Pinpoint the cell where the given text exists, returning its (x, y) midpoint coordinate. 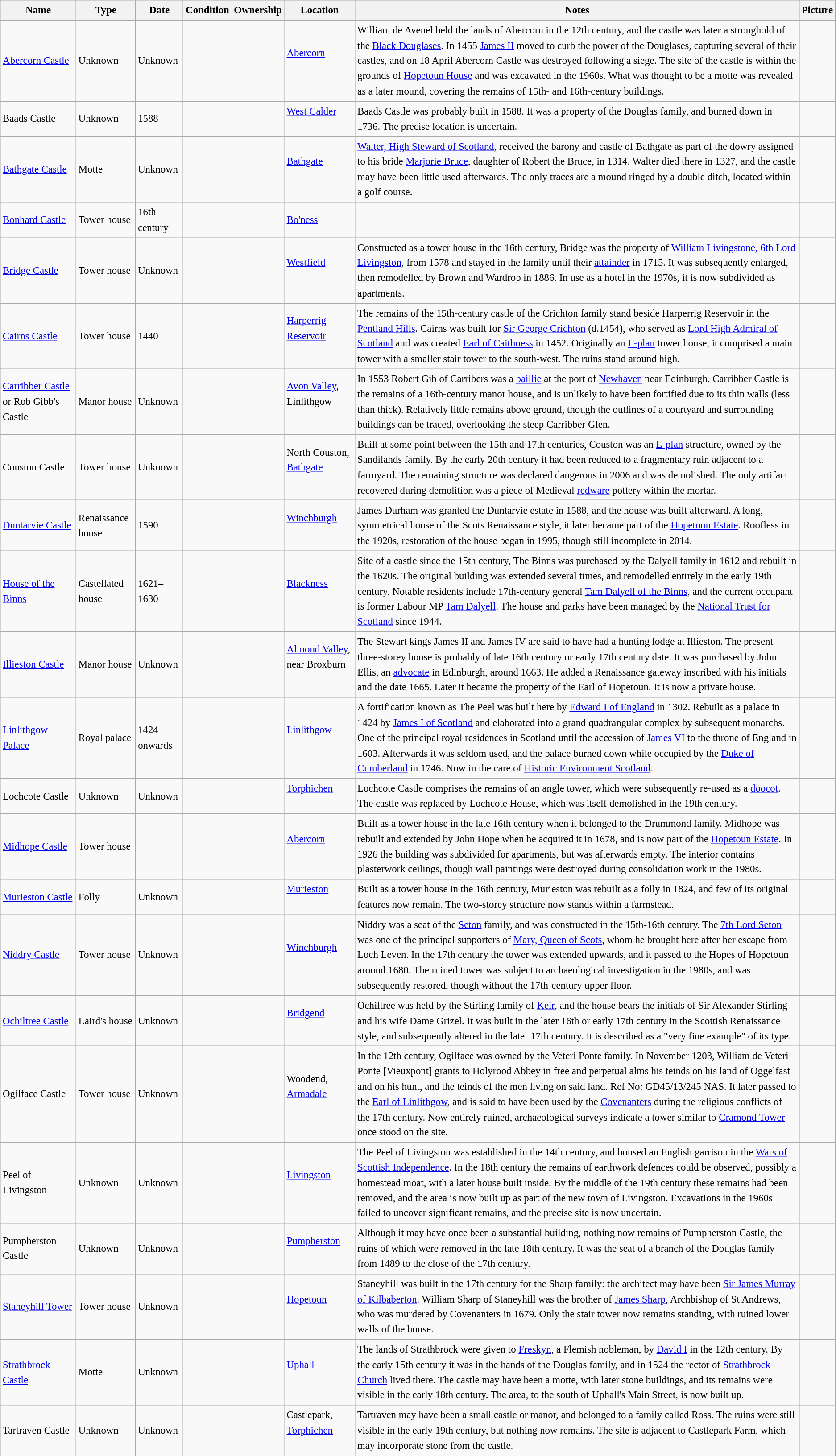
Woodend, Armadale (319, 1094)
Bo'ness (319, 220)
Harperrig Reservoir (319, 336)
Cairns Castle (38, 336)
1621–1630 (160, 591)
Picture (817, 11)
Laird's house (105, 1021)
Type (105, 11)
Staneyhill Tower (38, 1307)
Duntarvie Castle (38, 525)
Westfield (319, 270)
Bridge Castle (38, 270)
Strathbrock Castle (38, 1373)
Folly (105, 897)
Midhope Castle (38, 846)
Bathgate (319, 169)
Murieston Castle (38, 897)
Bonhard Castle (38, 220)
Murieston (319, 897)
Almond Valley, near Broxburn (319, 664)
Livingston (319, 1183)
Location (319, 11)
Lochcote Castle (38, 796)
Renaissance house (105, 525)
Blackness (319, 591)
Hopetoun (319, 1307)
Linlithgow (319, 738)
Ochiltree Castle (38, 1021)
Baads Castle (38, 119)
Ogilface Castle (38, 1094)
Pumpherston (319, 1249)
Niddry Castle (38, 955)
House of the Binns (38, 591)
Notes (577, 11)
Pumpherston Castle (38, 1249)
Avon Valley, Linlithgow (319, 401)
Bathgate Castle (38, 169)
Castellated house (105, 591)
Torphichen (319, 796)
Name (38, 11)
1440 (160, 336)
Ownership (258, 11)
North Couston, Bathgate (319, 467)
Couston Castle (38, 467)
1424 onwards (160, 738)
Castlepark, Torphichen (319, 1431)
Uphall (319, 1373)
Baads Castle was probably built in 1588. It was a property of the Douglas family, and burned down in 1736. The precise location is uncertain. (577, 119)
Abercorn Castle (38, 61)
Royal palace (105, 738)
West Calder (319, 119)
1588 (160, 119)
Peel of Livingston (38, 1183)
Condition (207, 11)
Bridgend (319, 1021)
Illieston Castle (38, 664)
16th century (160, 220)
Carribber Castle or Rob Gibb's Castle (38, 401)
1590 (160, 525)
Linlithgow Palace (38, 738)
Date (160, 11)
Tartraven Castle (38, 1431)
